Find where the given text appears and provide that cell's center as [x, y] coordinate. 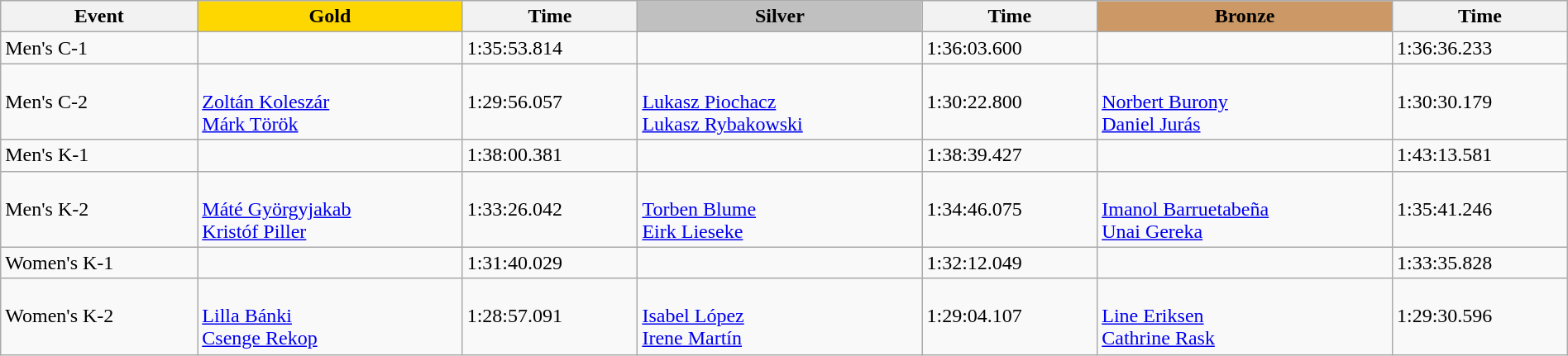
1:33:35.828 [1480, 263]
Men's C-1 [99, 48]
Zoltán KoleszárMárk Török [330, 102]
Norbert BuronyDaniel Jurás [1245, 102]
1:43:13.581 [1480, 155]
Isabel LópezIrene Martín [780, 316]
1:29:04.107 [1010, 316]
Silver [780, 17]
1:34:46.075 [1010, 209]
Event [99, 17]
Lilla BánkiCsenge Rekop [330, 316]
Imanol BarruetabeñaUnai Gereka [1245, 209]
1:29:56.057 [550, 102]
Men's C-2 [99, 102]
Máté GyörgyjakabKristóf Piller [330, 209]
1:38:39.427 [1010, 155]
Women's K-1 [99, 263]
Line EriksenCathrine Rask [1245, 316]
1:30:30.179 [1480, 102]
1:28:57.091 [550, 316]
Women's K-2 [99, 316]
1:33:26.042 [550, 209]
1:29:30.596 [1480, 316]
1:36:36.233 [1480, 48]
1:32:12.049 [1010, 263]
Torben BlumeEirk Lieseke [780, 209]
1:30:22.800 [1010, 102]
Bronze [1245, 17]
1:38:00.381 [550, 155]
1:36:03.600 [1010, 48]
Men's K-2 [99, 209]
1:35:41.246 [1480, 209]
Gold [330, 17]
Lukasz PiochaczLukasz Rybakowski [780, 102]
1:35:53.814 [550, 48]
Men's K-1 [99, 155]
1:31:40.029 [550, 263]
